Return the [X, Y] coordinate for the center point of the cell that contains the specified text.  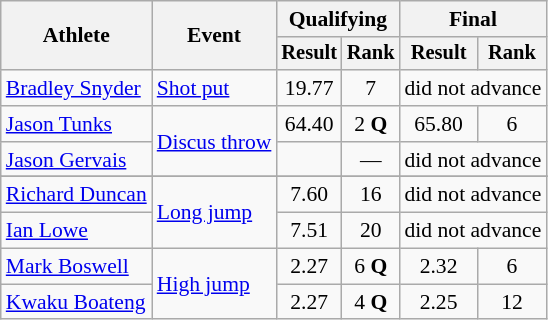
65.80 [439, 124]
64.40 [309, 124]
Ian Lowe [76, 231]
Jason Tunks [76, 124]
7 [371, 88]
7.51 [309, 231]
2.25 [439, 302]
Richard Duncan [76, 195]
2.32 [439, 267]
Shot put [214, 88]
Bradley Snyder [76, 88]
4 Q [371, 302]
Mark Boswell [76, 267]
Qualifying [338, 19]
19.77 [309, 88]
Athlete [76, 36]
12 [512, 302]
Jason Gervais [76, 160]
20 [371, 231]
Kwaku Boateng [76, 302]
7.60 [309, 195]
6 Q [371, 267]
16 [371, 195]
— [371, 160]
Discus throw [214, 142]
2 Q [371, 124]
Long jump [214, 212]
High jump [214, 284]
Final [474, 19]
Event [214, 36]
